Locate the cell with the specified text and output its [X, Y] center coordinate. 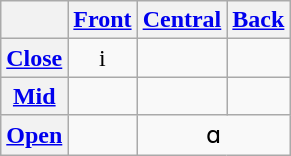
i [102, 58]
Back [258, 20]
Close [34, 58]
Front [102, 20]
ɑ [214, 135]
Open [34, 135]
Central [182, 20]
Mid [34, 96]
